Identify which cell holds the provided text, then report its (x, y) central coordinate. 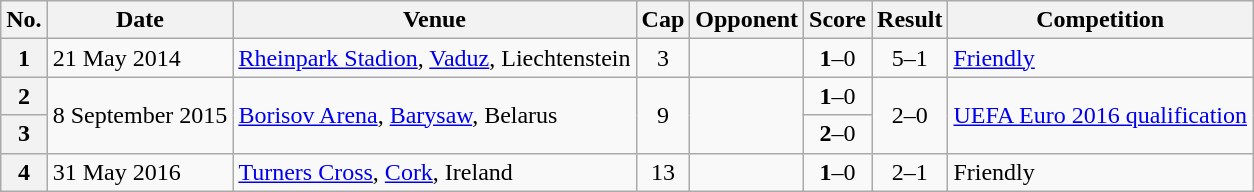
21 May 2014 (140, 58)
2 (24, 96)
8 September 2015 (140, 115)
No. (24, 20)
UEFA Euro 2016 qualification (1100, 115)
5–1 (910, 58)
Date (140, 20)
Turners Cross, Cork, Ireland (434, 172)
31 May 2016 (140, 172)
Venue (434, 20)
Result (910, 20)
Opponent (747, 20)
Score (838, 20)
Cap (663, 20)
13 (663, 172)
Borisov Arena, Barysaw, Belarus (434, 115)
Rheinpark Stadion, Vaduz, Liechtenstein (434, 58)
1 (24, 58)
2–1 (910, 172)
9 (663, 115)
4 (24, 172)
Competition (1100, 20)
